Provide the [x, y] coordinate of the cell's center where the given text is located.  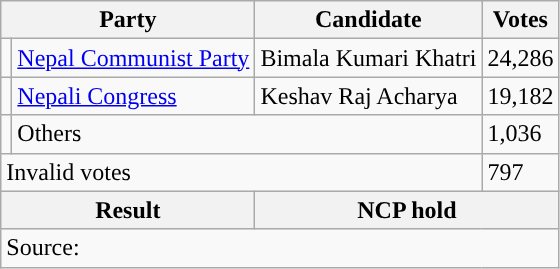
1,036 [520, 134]
Candidate [368, 20]
24,286 [520, 58]
Source: [280, 248]
Bimala Kumari Khatri [368, 58]
NCP hold [407, 210]
Keshav Raj Acharya [368, 96]
19,182 [520, 96]
Party [128, 20]
797 [520, 172]
Votes [520, 20]
Nepali Congress [134, 96]
Invalid votes [242, 172]
Others [247, 134]
Nepal Communist Party [134, 58]
Result [128, 210]
